Output the (X, Y) coordinate of the center of the cell containing the given text.  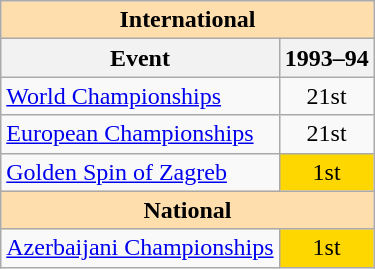
Event (140, 58)
World Championships (140, 96)
European Championships (140, 134)
Golden Spin of Zagreb (140, 172)
National (188, 210)
International (188, 20)
Azerbaijani Championships (140, 248)
1993–94 (326, 58)
